Return [x, y] of the center of cell containing provided text 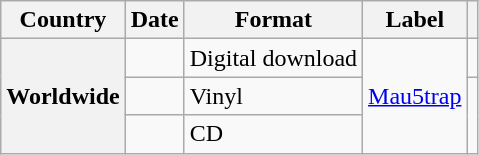
Format [273, 20]
Worldwide [63, 96]
Vinyl [273, 96]
Date [154, 20]
Mau5trap [415, 96]
Country [63, 20]
CD [273, 134]
Digital download [273, 58]
Label [415, 20]
